Determine the (x, y) coordinate at the center of the cell enclosing the given text.  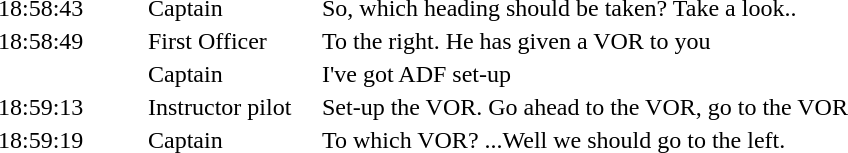
Instructor pilot (232, 107)
Captain (232, 74)
First Officer (232, 41)
